Find where the given text appears and provide that cell's center as [x, y] coordinate. 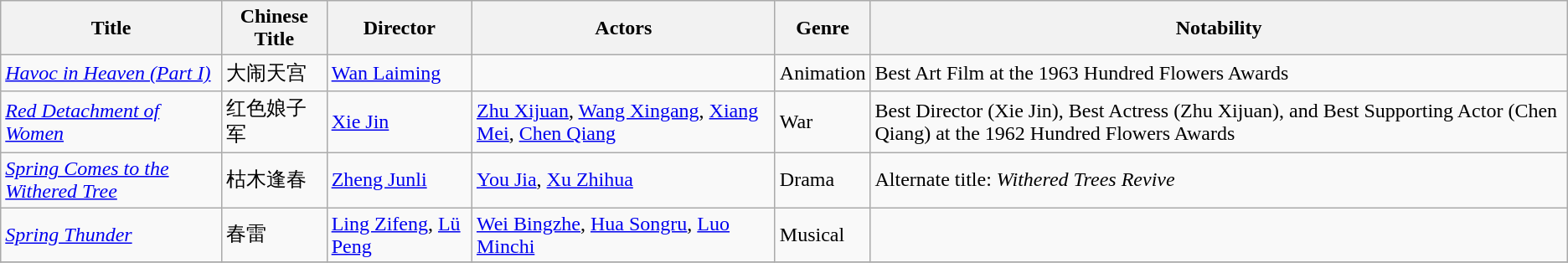
春雷 [275, 235]
Wei Bingzhe, Hua Songru, Luo Minchi [623, 235]
Animation [823, 74]
Musical [823, 235]
You Jia, Xu Zhihua [623, 179]
Havoc in Heaven (Part I) [111, 74]
Notability [1219, 28]
Title [111, 28]
Spring Thunder [111, 235]
红色娘子军 [275, 121]
Chinese Title [275, 28]
Ling Zifeng, Lü Peng [399, 235]
枯木逢春 [275, 179]
War [823, 121]
Spring Comes to the Withered Tree [111, 179]
Alternate title: Withered Trees Revive [1219, 179]
Drama [823, 179]
Xie Jin [399, 121]
大闹天宫 [275, 74]
Actors [623, 28]
Red Detachment of Women [111, 121]
Zhu Xijuan, Wang Xingang, Xiang Mei, Chen Qiang [623, 121]
Best Director (Xie Jin), Best Actress (Zhu Xijuan), and Best Supporting Actor (Chen Qiang) at the 1962 Hundred Flowers Awards [1219, 121]
Best Art Film at the 1963 Hundred Flowers Awards [1219, 74]
Wan Laiming [399, 74]
Genre [823, 28]
Director [399, 28]
Zheng Junli [399, 179]
